Locate the cell with the specified text and output its (X, Y) center coordinate. 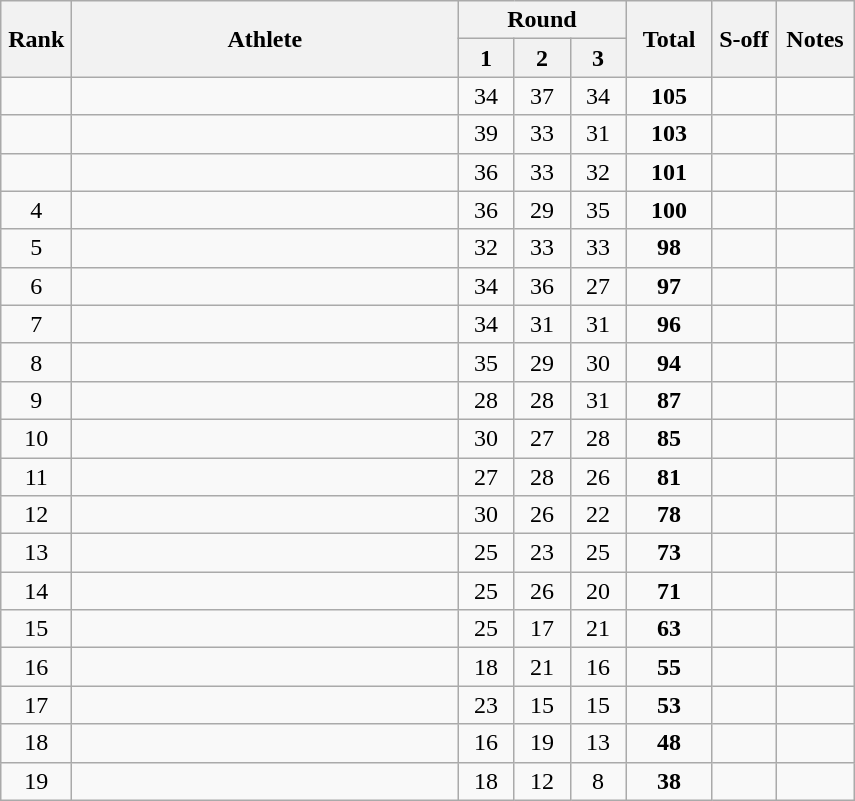
105 (669, 96)
87 (669, 400)
Round (542, 20)
73 (669, 553)
101 (669, 172)
37 (542, 96)
4 (36, 210)
7 (36, 324)
10 (36, 438)
63 (669, 629)
2 (542, 58)
Total (669, 39)
Notes (816, 39)
22 (598, 515)
11 (36, 477)
71 (669, 591)
81 (669, 477)
9 (36, 400)
55 (669, 667)
48 (669, 743)
78 (669, 515)
85 (669, 438)
Athlete (265, 39)
98 (669, 248)
S-off (744, 39)
97 (669, 286)
6 (36, 286)
1 (486, 58)
103 (669, 134)
3 (598, 58)
38 (669, 781)
94 (669, 362)
5 (36, 248)
20 (598, 591)
96 (669, 324)
100 (669, 210)
14 (36, 591)
Rank (36, 39)
53 (669, 705)
39 (486, 134)
